Find where the given text appears and provide that cell's center as (X, Y) coordinate. 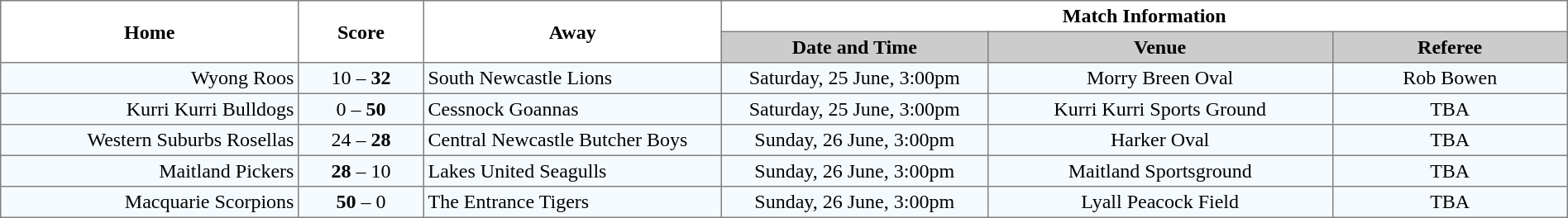
Central Newcastle Butcher Boys (572, 140)
Match Information (1145, 17)
Away (572, 31)
Cessnock Goannas (572, 109)
50 – 0 (361, 202)
Harker Oval (1159, 140)
South Newcastle Lions (572, 78)
24 – 28 (361, 140)
0 – 50 (361, 109)
Lyall Peacock Field (1159, 202)
Maitland Pickers (150, 171)
Western Suburbs Rosellas (150, 140)
Kurri Kurri Sports Ground (1159, 109)
28 – 10 (361, 171)
Macquarie Scorpions (150, 202)
The Entrance Tigers (572, 202)
Maitland Sportsground (1159, 171)
Kurri Kurri Bulldogs (150, 109)
Wyong Roos (150, 78)
Rob Bowen (1450, 78)
Venue (1159, 47)
Home (150, 31)
Date and Time (854, 47)
Referee (1450, 47)
10 – 32 (361, 78)
Lakes United Seagulls (572, 171)
Morry Breen Oval (1159, 78)
Score (361, 31)
